Capture the cell that displays the provided text and extract its [X, Y] central coordinate. 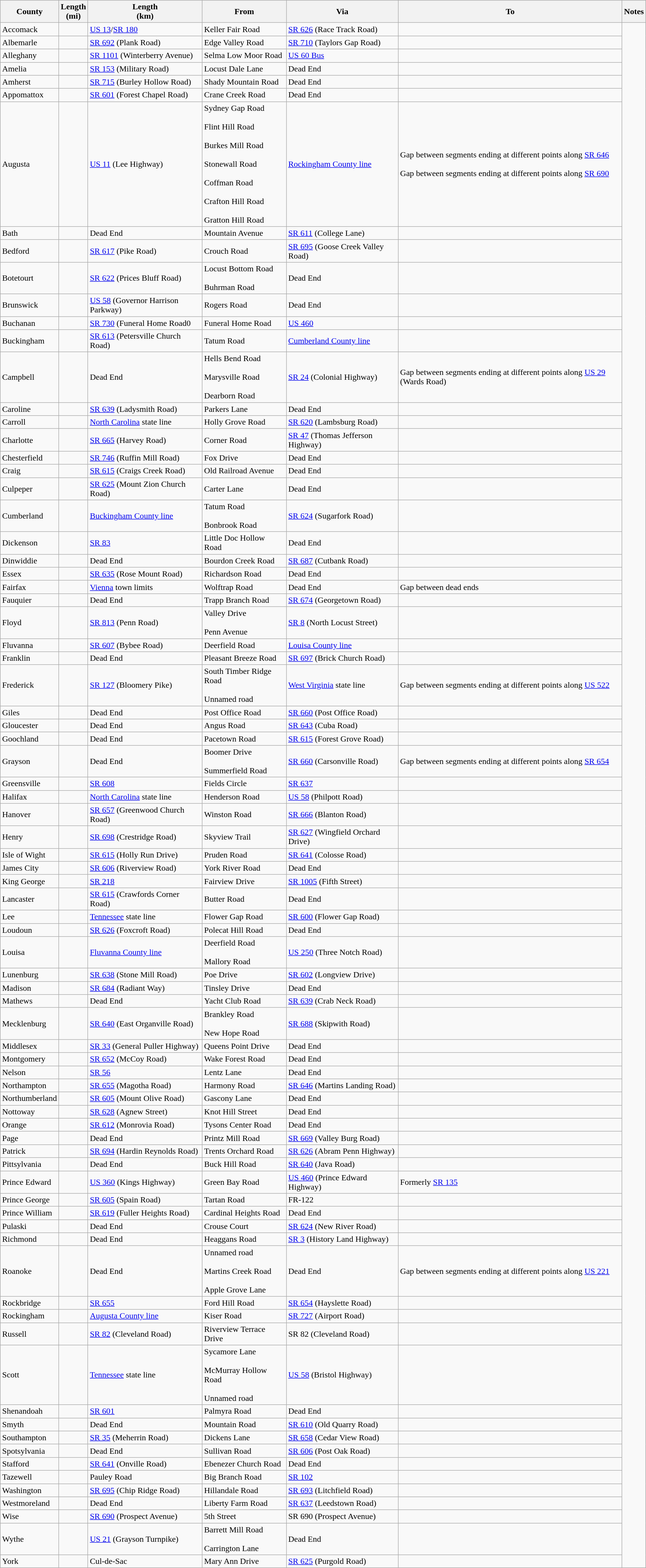
Crouse Court [244, 1226]
Little Doc Hollow Road [244, 543]
SR 626 (Race Track Road) [342, 29]
King George [30, 881]
Tatum Road [244, 341]
Angus Road [244, 726]
Gap between segments ending at different points along SR 646Gap between segments ending at different points along SR 690 [510, 164]
Louisa County line [342, 645]
Middlesex [30, 1046]
SR 654 (Hayslette Road) [342, 1303]
Barrett Mill RoadCarrington Lane [244, 1539]
Riverview Terrace Drive [244, 1334]
SR 646 (Martins Landing Road) [342, 1085]
Giles [30, 713]
SR 3 (History Land Highway) [342, 1239]
Bedford [30, 251]
SR 697 (Brick Church Road) [342, 658]
Patrick [30, 1151]
Funeral Home Road [244, 323]
Hillandale Road [244, 1490]
5th Street [244, 1517]
Carroll [30, 422]
SR 660 (Carsonville Road) [342, 761]
US 11 (Lee Highway) [145, 164]
SR 715 (Burley Hollow Road) [145, 82]
Fox Drive [244, 458]
Fields Circle [244, 784]
SR 611 (College Lane) [342, 233]
SR 24 (Colonial Highway) [342, 377]
Via [342, 12]
FR-122 [342, 1200]
Orange [30, 1125]
Deerfield RoadMallory Road [244, 952]
SR 628 (Agnew Street) [145, 1112]
Madison [30, 988]
Selma Low Moor Road [244, 56]
Lentz Lane [244, 1072]
SR 658 (Cedar View Road) [342, 1438]
Wake Forest Road [244, 1059]
Fairview Drive [244, 881]
Greensville [30, 784]
Nelson [30, 1072]
Stafford [30, 1464]
SR 8 (North Locust Street) [342, 622]
Appomattox [30, 95]
US 460 (Prince Edward Highway) [342, 1182]
SR 33 (General Puller Highway) [145, 1046]
SR 746 (Ruffin Mill Road) [145, 458]
SR 625 (Mount Zion Church Road) [145, 489]
Augusta County line [145, 1316]
James City [30, 868]
Pittsylvania [30, 1164]
Tinsley Drive [244, 988]
Page [30, 1138]
Carter Lane [244, 489]
SR 665 (Harvey Road) [145, 440]
Rockbridge [30, 1303]
Shady Mountain Road [244, 82]
Lunenburg [30, 975]
US 21 (Grayson Turnpike) [145, 1539]
Wythe [30, 1539]
Tatum RoadBonbrook Road [244, 516]
Wolftrap Road [244, 587]
SR 626 (Foxcroft Road) [145, 930]
Valley DrivePenn Avenue [244, 622]
Loudoun [30, 930]
SR 727 (Airport Road) [342, 1316]
SR 1101 (Winterberry Avenue) [145, 56]
SR 813 (Penn Road) [145, 622]
SR 605 (Spain Road) [145, 1200]
Post Office Road [244, 713]
SR 669 (Valley Burg Road) [342, 1138]
Chesterfield [30, 458]
Locust Bottom RoadBuhrman Road [244, 278]
Pauley Road [145, 1477]
SR 606 (Riverview Road) [145, 868]
Tysons Center Road [244, 1125]
Brunswick [30, 305]
Cardinal Heights Road [244, 1213]
SR 35 (Meherrin Road) [145, 1438]
Augusta [30, 164]
SR 639 (Crab Neck Road) [342, 1001]
Louisa [30, 952]
SR 652 (McCoy Road) [145, 1059]
Winston Road [244, 815]
Gloucester [30, 726]
Smyth [30, 1424]
SR 608 [145, 784]
Caroline [30, 409]
Pleasant Breeze Road [244, 658]
SR 655 (Magotha Road) [145, 1085]
Buckingham County line [145, 516]
Northumberland [30, 1098]
Rockingham County line [342, 164]
Butter Road [244, 899]
Crouch Road [244, 251]
Culpeper [30, 489]
Buckingham [30, 341]
Length(mi) [73, 12]
US 360 (Kings Highway) [145, 1182]
Hanover [30, 815]
Polecat Hill Road [244, 930]
York River Road [244, 868]
Lancaster [30, 899]
Crane Creek Road [244, 95]
Russell [30, 1334]
Green Bay Road [244, 1182]
Mecklenburg [30, 1024]
SR 624 (Sugarfork Road) [342, 516]
SR 218 [145, 881]
SR 641 (Colosse Road) [342, 855]
Albemarle [30, 42]
Mathews [30, 1001]
SR 674 (Georgetown Road) [342, 600]
Printz Mill Road [244, 1138]
Big Branch Road [244, 1477]
SR 607 (Bybee Road) [145, 645]
Richmond [30, 1239]
Poe Drive [244, 975]
Craig [30, 471]
SR 606 (Post Oak Road) [342, 1451]
SR 617 (Pike Road) [145, 251]
Halifax [30, 797]
US 58 (Philpott Road) [342, 797]
SR 655 [145, 1303]
Palmyra Road [244, 1411]
US 460 [342, 323]
Fauquier [30, 600]
Dickenson [30, 543]
Rogers Road [244, 305]
SR 102 [342, 1477]
Southampton [30, 1438]
SR 600 (Flower Gap Road) [342, 917]
SR 601 [145, 1411]
Prince George [30, 1200]
SR 643 (Cuba Road) [342, 726]
US 58 (Governor Harrison Parkway) [145, 305]
Amherst [30, 82]
Shenandoah [30, 1411]
Montgomery [30, 1059]
SR 695 (Chip Ridge Road) [145, 1490]
Trapp Branch Road [244, 600]
SR 622 (Prices Bluff Road) [145, 278]
SR 695 (Goose Creek Valley Road) [342, 251]
Pruden Road [244, 855]
US 13/SR 180 [145, 29]
SR 625 (Purgold Road) [342, 1561]
SR 612 (Monrovia Road) [145, 1125]
Length(km) [145, 12]
Dinwiddie [30, 561]
SR 56 [145, 1072]
SR 638 (Stone Mill Road) [145, 975]
Henry [30, 837]
Mary Ann Drive [244, 1561]
Henderson Road [244, 797]
SR 127 (Bloomery Pike) [145, 686]
Richardson Road [244, 574]
Tazewell [30, 1477]
Hells Bend RoadMarysville RoadDearborn Road [244, 377]
Bourdon Creek Road [244, 561]
Cumberland [30, 516]
SR 83 [145, 543]
Sycamore LaneMcMurray Hollow RoadUnnamed road [244, 1375]
Floyd [30, 622]
Prince Edward [30, 1182]
Corner Road [244, 440]
Frederick [30, 686]
Old Railroad Avenue [244, 471]
Bath [30, 233]
Mountain Road [244, 1424]
US 58 (Bristol Highway) [342, 1375]
SR 688 (Skipwith Road) [342, 1024]
Fluvanna County line [145, 952]
Grayson [30, 761]
Formerly SR 135 [510, 1182]
SR 610 (Old Quarry Road) [342, 1424]
Liberty Farm Road [244, 1503]
Roanoke [30, 1271]
SR 640 (Java Road) [342, 1164]
SR 613 (Petersville Church Road) [145, 341]
SR 601 (Forest Chapel Road) [145, 95]
From [244, 12]
Fairfax [30, 587]
Scott [30, 1375]
Northampton [30, 1085]
Cumberland County line [342, 341]
Buck Hill Road [244, 1164]
Locust Dale Lane [244, 69]
SR 687 (Cutbank Road) [342, 561]
SR 635 (Rose Mount Road) [145, 574]
SR 657 (Greenwood Church Road) [145, 815]
Deerfield Road [244, 645]
Washington [30, 1490]
Ford Hill Road [244, 1303]
SR 693 (Litchfield Road) [342, 1490]
SR 698 (Crestridge Road) [145, 837]
SR 47 (Thomas Jefferson Highway) [342, 440]
Holly Grove Road [244, 422]
SR 694 (Hardin Reynolds Road) [145, 1151]
Gap between dead ends [510, 587]
Harmony Road [244, 1085]
Dickens Lane [244, 1438]
SR 639 (Ladysmith Road) [145, 409]
SR 637 [342, 784]
SR 626 (Abram Penn Highway) [342, 1151]
Ebenezer Church Road [244, 1464]
SR 684 (Radiant Way) [145, 988]
Mountain Avenue [244, 233]
SR 641 (Onville Road) [145, 1464]
SR 619 (Fuller Heights Road) [145, 1213]
Botetourt [30, 278]
Trents Orchard Road [244, 1151]
Gap between segments ending at different points along US 221 [510, 1271]
Pacetown Road [244, 739]
Unnamed roadMartins Creek RoadApple Grove Lane [244, 1271]
Buchanan [30, 323]
Sydney Gap RoadFlint Hill RoadBurkes Mill RoadStonewall RoadCoffman RoadCrafton Hill RoadGratton Hill Road [244, 164]
Gap between segments ending at different points along US 29 (Wards Road) [510, 377]
Lee [30, 917]
Cul-de-Sac [145, 1561]
SR 602 (Longview Drive) [342, 975]
SR 730 (Funeral Home Road0 [145, 323]
SR 615 (Craigs Creek Road) [145, 471]
South Timber Ridge RoadUnnamed road [244, 686]
SR 1005 (Fifth Street) [342, 881]
Boomer DriveSummerfield Road [244, 761]
County [30, 12]
Parkers Lane [244, 409]
SR 692 (Plank Road) [145, 42]
Rockingham [30, 1316]
Wise [30, 1517]
SR 605 (Mount Olive Road) [145, 1098]
SR 627 (Wingfield Orchard Drive) [342, 837]
SR 624 (New River Road) [342, 1226]
Spotsylvania [30, 1451]
Kiser Road [244, 1316]
Goochland [30, 739]
Campbell [30, 377]
Gap between segments ending at different points along US 522 [510, 686]
York [30, 1561]
Heaggans Road [244, 1239]
US 250 (Three Notch Road) [342, 952]
SR 615 (Crawfords Corner Road) [145, 899]
Notes [634, 12]
Essex [30, 574]
Pulaski [30, 1226]
Yacht Club Road [244, 1001]
SR 640 (East Organville Road) [145, 1024]
Keller Fair Road [244, 29]
Fluvanna [30, 645]
Edge Valley Road [244, 42]
SR 637 (Leedstown Road) [342, 1503]
Queens Point Drive [244, 1046]
SR 153 (Military Road) [145, 69]
SR 615 (Forest Grove Road) [342, 739]
To [510, 12]
Brankley RoadNew Hope Road [244, 1024]
Westmoreland [30, 1503]
Nottoway [30, 1112]
Amelia [30, 69]
US 60 Bus [342, 56]
Prince William [30, 1213]
West Virginia state line [342, 686]
Isle of Wight [30, 855]
Sullivan Road [244, 1451]
SR 666 (Blanton Road) [342, 815]
SR 615 (Holly Run Drive) [145, 855]
SR 710 (Taylors Gap Road) [342, 42]
Flower Gap Road [244, 917]
Gap between segments ending at different points along SR 654 [510, 761]
Knot Hill Street [244, 1112]
SR 620 (Lambsburg Road) [342, 422]
Vienna town limits [145, 587]
Skyview Trail [244, 837]
Franklin [30, 658]
Tartan Road [244, 1200]
Charlotte [30, 440]
Gascony Lane [244, 1098]
Accomack [30, 29]
SR 660 (Post Office Road) [342, 713]
Alleghany [30, 56]
